Locate the cell with the specified text and output its (X, Y) center coordinate. 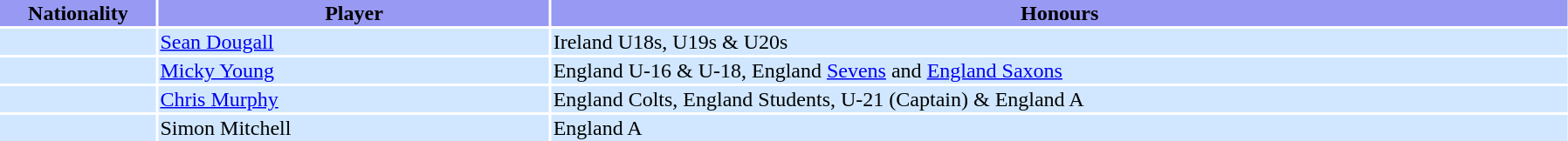
Micky Young (354, 70)
Nationality (79, 13)
England A (1060, 128)
Player (354, 13)
England Colts, England Students, U-21 (Captain) & England A (1060, 99)
Sean Dougall (354, 42)
Ireland U18s, U19s & U20s (1060, 42)
Honours (1060, 13)
Simon Mitchell (354, 128)
Chris Murphy (354, 99)
England U-16 & U-18, England Sevens and England Saxons (1060, 70)
